Pinpoint the cell where the given text exists, returning its (x, y) midpoint coordinate. 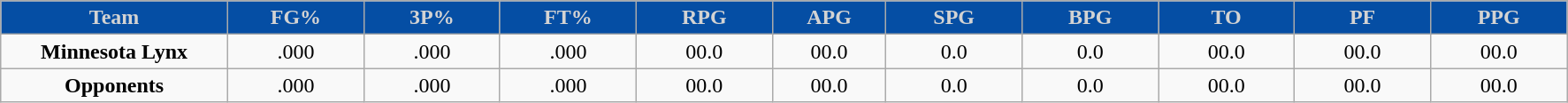
BPG (1090, 18)
PF (1363, 18)
RPG (704, 18)
Opponents (115, 85)
Minnesota Lynx (115, 51)
APG (829, 18)
3P% (432, 18)
FG% (295, 18)
SPG (954, 18)
FT% (568, 18)
Team (115, 18)
TO (1227, 18)
PPG (1499, 18)
